Provide the [X, Y] coordinate of the cell's center where the given text is located.  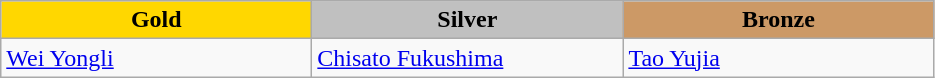
Silver [468, 20]
Tao Yujia [778, 58]
Bronze [778, 20]
Wei Yongli [156, 58]
Chisato Fukushima [468, 58]
Gold [156, 20]
